Determine the [X, Y] coordinate at the center of the cell enclosing the given text.  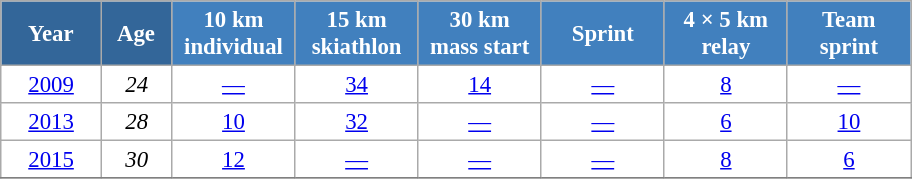
15 km skiathlon [356, 34]
Age [136, 34]
4 × 5 km relay [726, 34]
Sprint [602, 34]
12 [234, 160]
Team sprint [848, 34]
30 km mass start [480, 34]
28 [136, 122]
34 [356, 85]
Year [52, 34]
30 [136, 160]
32 [356, 122]
14 [480, 85]
24 [136, 85]
10 km individual [234, 34]
2009 [52, 85]
2015 [52, 160]
2013 [52, 122]
